Find where the given text appears and provide that cell's center as (X, Y) coordinate. 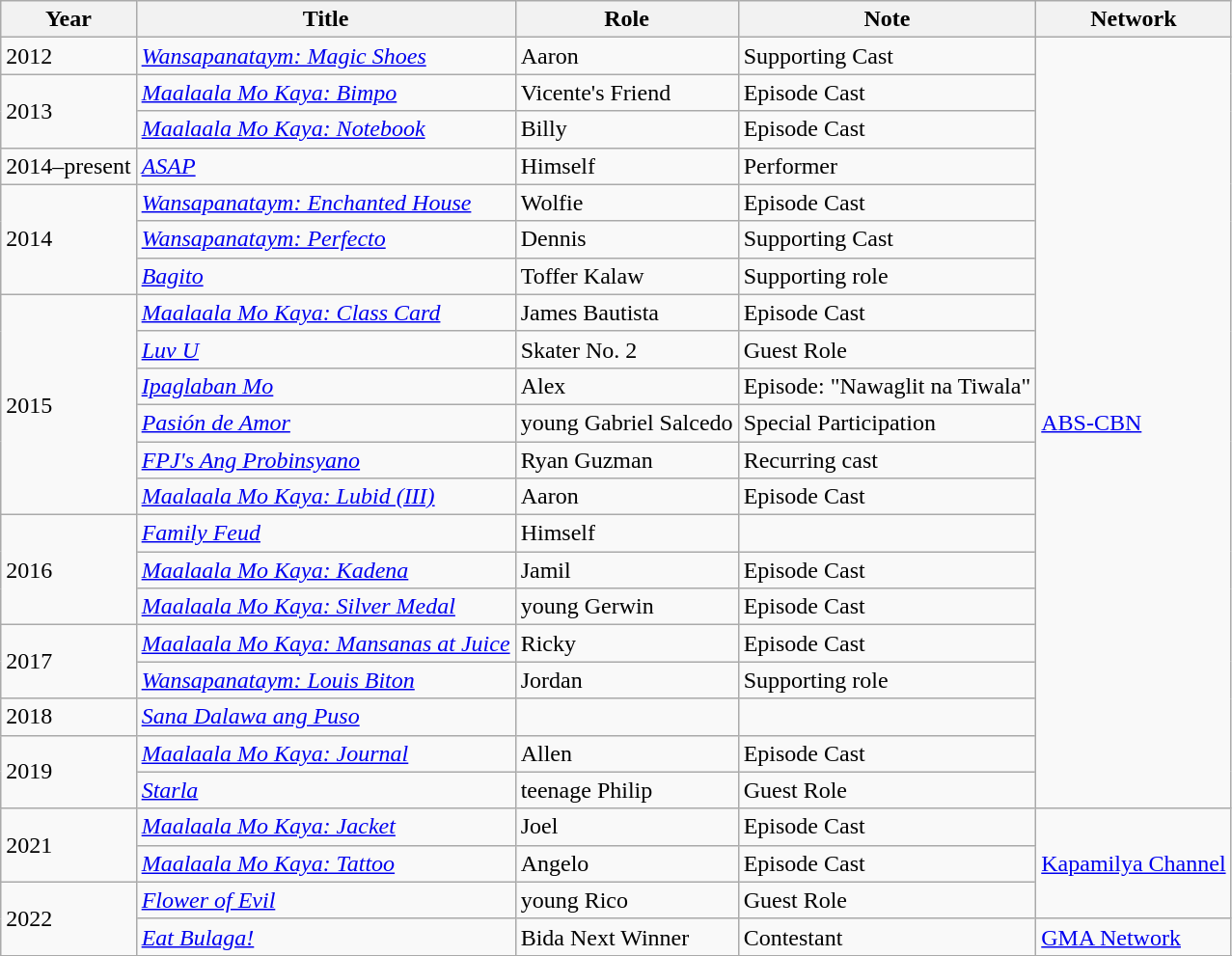
2021 (68, 845)
young Gerwin (627, 607)
2012 (68, 56)
Maalaala Mo Kaya: Mansanas at Juice (326, 643)
Billy (627, 129)
2022 (68, 918)
Joel (627, 827)
Starla (326, 790)
Wansapanataym: Magic Shoes (326, 56)
2015 (68, 404)
Role (627, 19)
Maalaala Mo Kaya: Jacket (326, 827)
Network (1134, 19)
Pasión de Amor (326, 423)
Jamil (627, 570)
Ipaglaban Mo (326, 386)
Maalaala Mo Kaya: Kadena (326, 570)
James Bautista (627, 313)
Vicente's Friend (627, 93)
Maalaala Mo Kaya: Bimpo (326, 93)
Jordan (627, 680)
2018 (68, 717)
Bagito (326, 276)
ABS-CBN (1134, 423)
Eat Bulaga! (326, 937)
2014 (68, 239)
2014–present (68, 166)
Maalaala Mo Kaya: Notebook (326, 129)
Special Participation (888, 423)
young Gabriel Salcedo (627, 423)
Maalaala Mo Kaya: Silver Medal (326, 607)
Contestant (888, 937)
Angelo (627, 863)
FPJ's Ang Probinsyano (326, 460)
Ryan Guzman (627, 460)
Wansapanataym: Perfecto (326, 239)
Year (68, 19)
Recurring cast (888, 460)
Allen (627, 753)
Title (326, 19)
GMA Network (1134, 937)
Wansapanataym: Louis Biton (326, 680)
Maalaala Mo Kaya: Journal (326, 753)
Maalaala Mo Kaya: Class Card (326, 313)
ASAP (326, 166)
Toffer Kalaw (627, 276)
Maalaala Mo Kaya: Tattoo (326, 863)
young Rico (627, 900)
2016 (68, 570)
Dennis (627, 239)
Note (888, 19)
Flower of Evil (326, 900)
Bida Next Winner (627, 937)
Performer (888, 166)
Skater No. 2 (627, 349)
teenage Philip (627, 790)
Wansapanataym: Enchanted House (326, 203)
2019 (68, 772)
Family Feud (326, 533)
Maalaala Mo Kaya: Lubid (III) (326, 497)
Luv U (326, 349)
Sana Dalawa ang Puso (326, 717)
Episode: "Nawaglit na Tiwala" (888, 386)
Kapamilya Channel (1134, 863)
2013 (68, 111)
Ricky (627, 643)
2017 (68, 662)
Wolfie (627, 203)
Alex (627, 386)
